Locate the cell with the specified text and output its (X, Y) center coordinate. 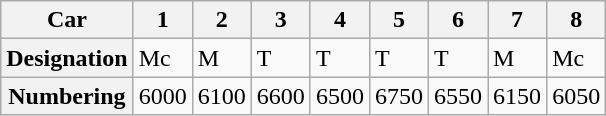
4 (340, 20)
6750 (398, 96)
Car (67, 20)
6500 (340, 96)
5 (398, 20)
6000 (162, 96)
6150 (518, 96)
6100 (222, 96)
Numbering (67, 96)
2 (222, 20)
1 (162, 20)
Designation (67, 58)
7 (518, 20)
6050 (576, 96)
6 (458, 20)
6550 (458, 96)
3 (280, 20)
8 (576, 20)
6600 (280, 96)
